Scan for the cell matching the given text and deliver its (x, y) coordinate at center. 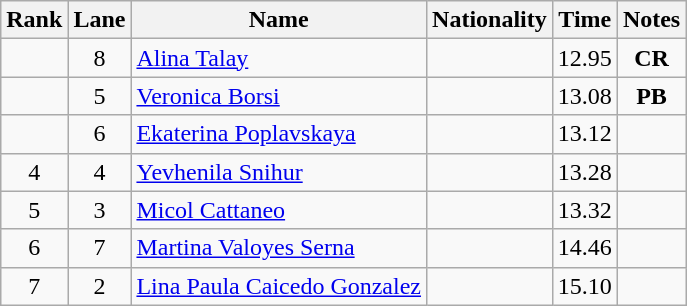
8 (100, 58)
14.46 (584, 248)
Micol Cattaneo (279, 210)
Rank (34, 20)
Name (279, 20)
Time (584, 20)
13.32 (584, 210)
13.08 (584, 96)
Ekaterina Poplavskaya (279, 134)
Yevhenila Snihur (279, 172)
Alina Talay (279, 58)
Nationality (490, 20)
15.10 (584, 286)
Martina Valoyes Serna (279, 248)
3 (100, 210)
13.28 (584, 172)
PB (651, 96)
Lina Paula Caicedo Gonzalez (279, 286)
CR (651, 58)
12.95 (584, 58)
Lane (100, 20)
2 (100, 286)
Veronica Borsi (279, 96)
13.12 (584, 134)
Notes (651, 20)
